For the text-containing cell, return its midpoint in [X, Y] coordinate format. 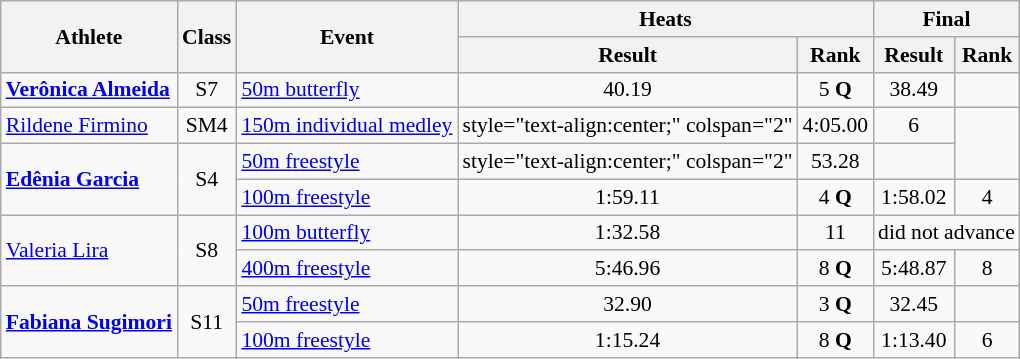
11 [836, 233]
100m butterfly [346, 233]
Fabiana Sugimori [89, 322]
S8 [206, 250]
1:58.02 [914, 197]
5 Q [836, 90]
5:48.87 [914, 269]
S7 [206, 90]
40.19 [628, 90]
150m individual medley [346, 126]
32.90 [628, 304]
4:05.00 [836, 126]
1:13.40 [914, 340]
Rildene Firmino [89, 126]
32.45 [914, 304]
50m butterfly [346, 90]
5:46.96 [628, 269]
SM4 [206, 126]
Heats [666, 19]
Class [206, 36]
Athlete [89, 36]
Edênia Garcia [89, 180]
53.28 [836, 162]
1:15.24 [628, 340]
S11 [206, 322]
3 Q [836, 304]
4 Q [836, 197]
4 [986, 197]
S4 [206, 180]
Verônica Almeida [89, 90]
Event [346, 36]
400m freestyle [346, 269]
1:59.11 [628, 197]
Valeria Lira [89, 250]
Final [946, 19]
1:32.58 [628, 233]
8 [986, 269]
did not advance [946, 233]
38.49 [914, 90]
